Output the (X, Y) coordinate of the center of the cell containing the given text.  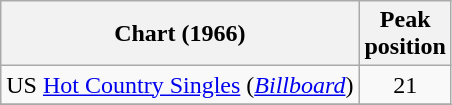
US Hot Country Singles (Billboard) (180, 85)
Chart (1966) (180, 34)
Peakposition (405, 34)
21 (405, 85)
